Pinpoint the cell where the given text exists, returning its [x, y] midpoint coordinate. 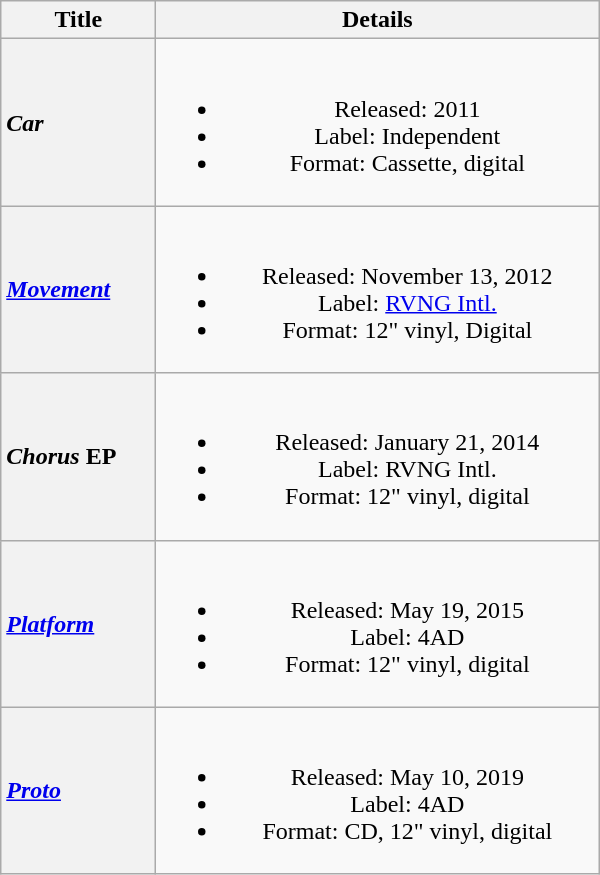
Released: May 19, 2015Label: 4ADFormat: 12" vinyl, digital [378, 624]
Platform [78, 624]
Released: May 10, 2019Label: 4ADFormat: CD, 12" vinyl, digital [378, 790]
Chorus EP [78, 456]
Title [78, 20]
Released: 2011Label: IndependentFormat: Cassette, digital [378, 122]
Proto [78, 790]
Released: November 13, 2012Label: RVNG Intl.Format: 12" vinyl, Digital [378, 290]
Movement [78, 290]
Released: January 21, 2014Label: RVNG Intl.Format: 12" vinyl, digital [378, 456]
Details [378, 20]
Car [78, 122]
